Determine the [X, Y] coordinate at the center of the cell enclosing the given text.  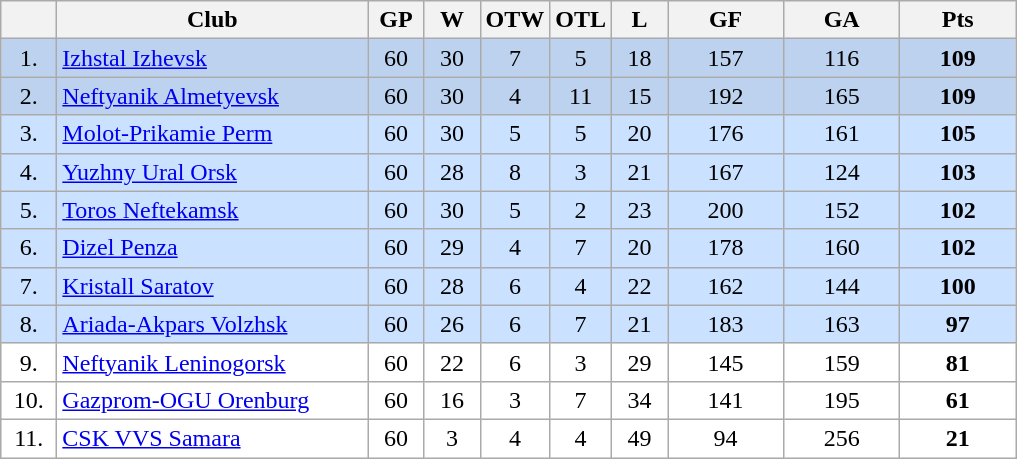
11 [581, 96]
161 [842, 134]
200 [726, 210]
116 [842, 58]
GP [396, 20]
162 [726, 286]
23 [640, 210]
18 [640, 58]
34 [640, 400]
2 [581, 210]
195 [842, 400]
GA [842, 20]
Izhstal Izhevsk [212, 58]
OTW [515, 20]
167 [726, 172]
178 [726, 248]
Club [212, 20]
Dizel Penza [212, 248]
8 [515, 172]
152 [842, 210]
97 [958, 324]
Pts [958, 20]
GF [726, 20]
49 [640, 438]
145 [726, 362]
9. [29, 362]
124 [842, 172]
Gazprom-OGU Orenburg [212, 400]
100 [958, 286]
81 [958, 362]
6. [29, 248]
157 [726, 58]
OTL [581, 20]
5. [29, 210]
163 [842, 324]
Molot-Prikamie Perm [212, 134]
L [640, 20]
CSK VVS Samara [212, 438]
159 [842, 362]
10. [29, 400]
160 [842, 248]
256 [842, 438]
26 [452, 324]
141 [726, 400]
16 [452, 400]
3. [29, 134]
Kristall Saratov [212, 286]
94 [726, 438]
15 [640, 96]
176 [726, 134]
4. [29, 172]
103 [958, 172]
Toros Neftekamsk [212, 210]
61 [958, 400]
144 [842, 286]
165 [842, 96]
105 [958, 134]
1. [29, 58]
8. [29, 324]
2. [29, 96]
192 [726, 96]
Neftyanik Leninogorsk [212, 362]
7. [29, 286]
183 [726, 324]
Ariada-Akpars Volzhsk [212, 324]
Neftyanik Almetyevsk [212, 96]
W [452, 20]
Yuzhny Ural Orsk [212, 172]
11. [29, 438]
